Output the (X, Y) coordinate of the center of the cell containing the given text.  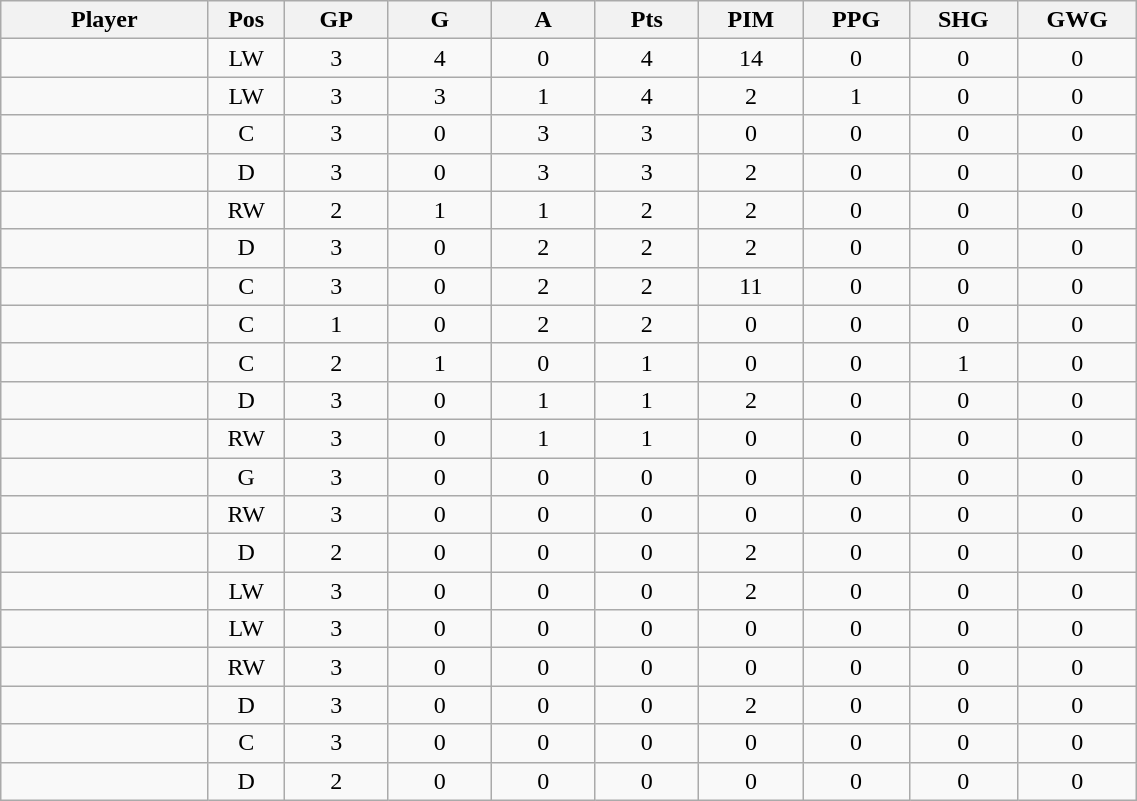
Pts (647, 20)
14 (752, 58)
GWG (1078, 20)
11 (752, 286)
SHG (964, 20)
Player (104, 20)
Pos (246, 20)
PPG (856, 20)
GP (336, 20)
PIM (752, 20)
A (544, 20)
